Identify which cell holds the provided text, then report its [x, y] central coordinate. 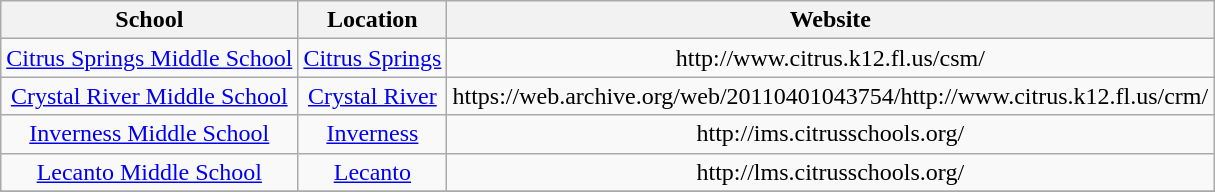
Inverness [372, 134]
Lecanto Middle School [150, 172]
Crystal River Middle School [150, 96]
Citrus Springs [372, 58]
Lecanto [372, 172]
http://www.citrus.k12.fl.us/csm/ [830, 58]
http://lms.citrusschools.org/ [830, 172]
https://web.archive.org/web/20110401043754/http://www.citrus.k12.fl.us/crm/ [830, 96]
Citrus Springs Middle School [150, 58]
Location [372, 20]
Inverness Middle School [150, 134]
Website [830, 20]
http://ims.citrusschools.org/ [830, 134]
School [150, 20]
Crystal River [372, 96]
